Locate the cell with the specified text and output its [X, Y] center coordinate. 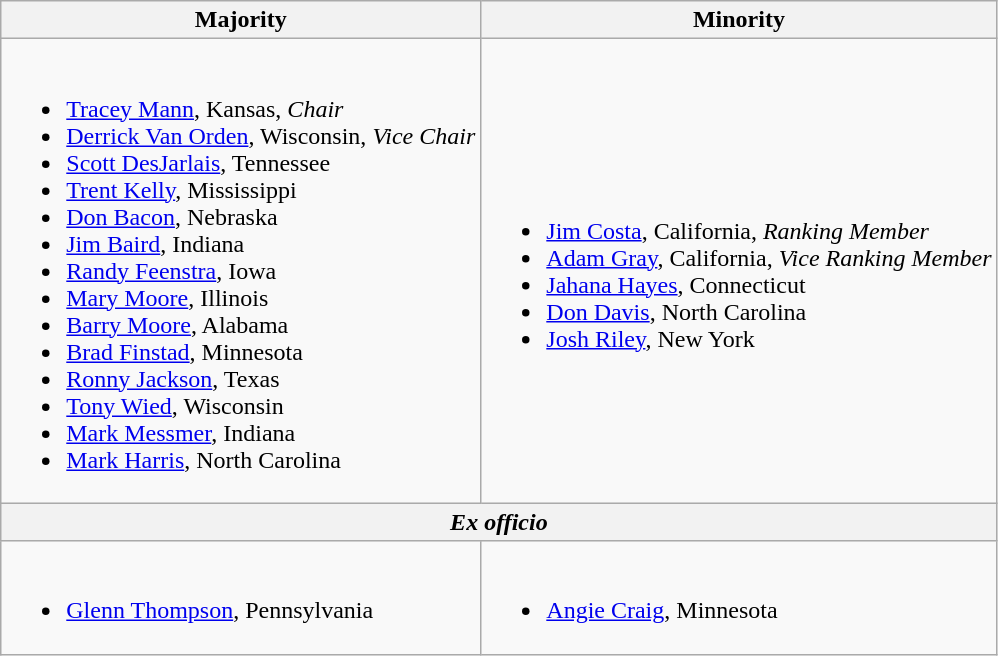
Majority [241, 20]
Glenn Thompson, Pennsylvania [241, 598]
Jim Costa, California, Ranking MemberAdam Gray, California, Vice Ranking MemberJahana Hayes, ConnecticutDon Davis, North CarolinaJosh Riley, New York [739, 271]
Minority [739, 20]
Ex officio [499, 522]
Angie Craig, Minnesota [739, 598]
